Capture the cell that displays the provided text and extract its [x, y] central coordinate. 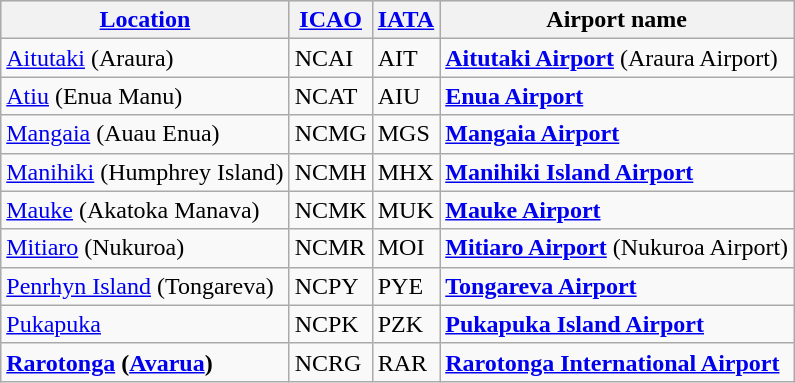
Rarotonga (Avarua) [145, 362]
MHX [406, 172]
NCMG [330, 134]
Manihiki (Humphrey Island) [145, 172]
Enua Airport [617, 96]
Pukapuka Island Airport [617, 324]
Mauke (Akatoka Manava) [145, 210]
Mitiaro Airport (Nukuroa Airport) [617, 248]
NCAI [330, 58]
Tongareva Airport [617, 286]
Mauke Airport [617, 210]
MOI [406, 248]
NCAT [330, 96]
Aitutaki (Araura) [145, 58]
NCPK [330, 324]
PZK [406, 324]
AIU [406, 96]
PYE [406, 286]
NCPY [330, 286]
NCMK [330, 210]
NCMH [330, 172]
MGS [406, 134]
ICAO [330, 20]
Mangaia Airport [617, 134]
Mitiaro (Nukuroa) [145, 248]
Location [145, 20]
IATA [406, 20]
Mangaia (Auau Enua) [145, 134]
Atiu (Enua Manu) [145, 96]
Airport name [617, 20]
Penrhyn Island (Tongareva) [145, 286]
Pukapuka [145, 324]
Rarotonga International Airport [617, 362]
AIT [406, 58]
NCMR [330, 248]
Manihiki Island Airport [617, 172]
Aitutaki Airport (Araura Airport) [617, 58]
RAR [406, 362]
MUK [406, 210]
NCRG [330, 362]
